Identify which cell holds the provided text, then report its (X, Y) central coordinate. 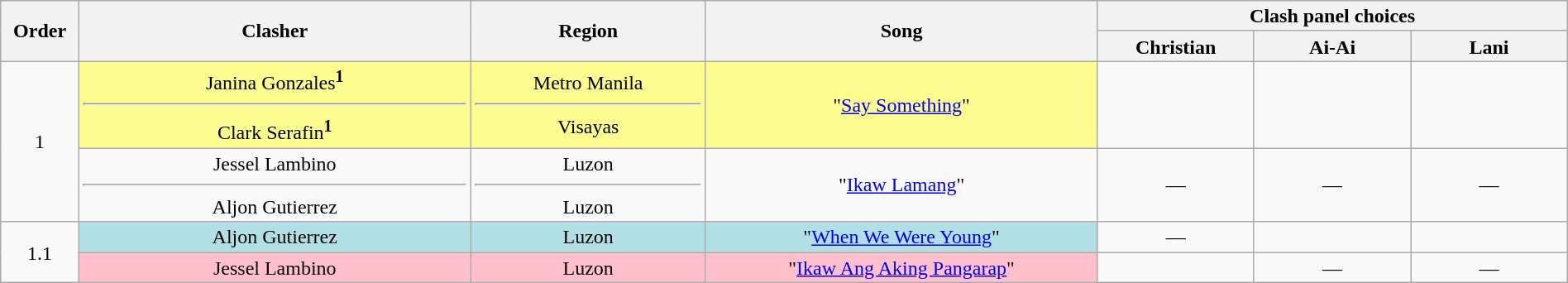
Jessel Lambino (275, 268)
Lani (1489, 46)
"Ikaw Lamang" (901, 185)
"Say Something" (901, 104)
1.1 (40, 252)
Order (40, 31)
Christian (1176, 46)
Clash panel choices (1332, 17)
"Ikaw Ang Aking Pangarap" (901, 268)
Ai-Ai (1331, 46)
Region (588, 31)
Metro ManilaVisayas (588, 104)
LuzonLuzon (588, 185)
Janina Gonzales1Clark Serafin1 (275, 104)
Song (901, 31)
1 (40, 141)
Aljon Gutierrez (275, 237)
"When We Were Young" (901, 237)
Clasher (275, 31)
Jessel LambinoAljon Gutierrez (275, 185)
